Scan for the cell matching the given text and deliver its (x, y) coordinate at center. 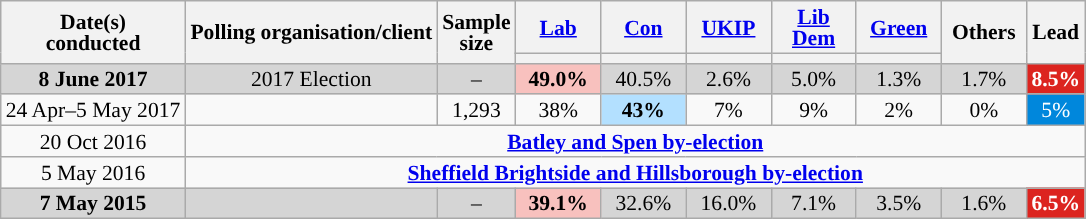
7% (728, 110)
Con (644, 27)
7 May 2015 (94, 204)
Batley and Spen by-election (635, 142)
5.0% (814, 78)
9% (814, 110)
Lead (1056, 32)
Date(s)conducted (94, 32)
1.7% (984, 78)
Samplesize (476, 32)
16.0% (728, 204)
2.6% (728, 78)
1.3% (898, 78)
2% (898, 110)
UKIP (728, 27)
Green (898, 27)
Lab (558, 27)
43% (644, 110)
2017 Election (311, 78)
1.6% (984, 204)
Sheffield Brightside and Hillsborough by-election (635, 172)
20 Oct 2016 (94, 142)
49.0% (558, 78)
0% (984, 110)
5 May 2016 (94, 172)
39.1% (558, 204)
40.5% (644, 78)
1,293 (476, 110)
32.6% (644, 204)
7.1% (814, 204)
24 Apr–5 May 2017 (94, 110)
Others (984, 32)
Lib Dem (814, 27)
6.5% (1056, 204)
8 June 2017 (94, 78)
38% (558, 110)
8.5% (1056, 78)
5% (1056, 110)
Polling organisation/client (311, 32)
3.5% (898, 204)
